Determine the [X, Y] coordinate at the center of the cell enclosing the given text.  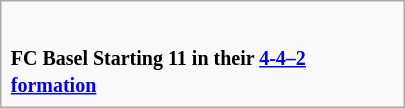
FC Basel Starting 11 in their 4-4–2 formation [202, 70]
